Identify which cell holds the provided text, then report its [x, y] central coordinate. 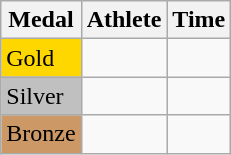
Bronze [41, 134]
Silver [41, 96]
Gold [41, 58]
Athlete [124, 20]
Time [199, 20]
Medal [41, 20]
